Detect which cell encompasses the target text, then output its (X, Y) center coordinate. 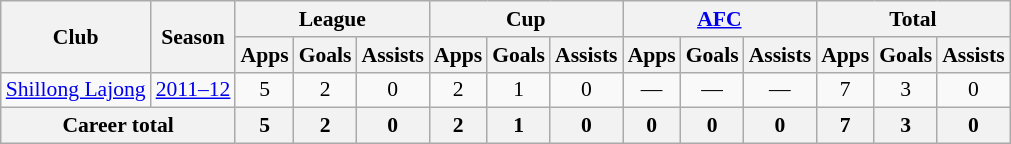
Shillong Lajong (76, 90)
Cup (526, 19)
Club (76, 36)
Total (913, 19)
2011–12 (194, 90)
Season (194, 36)
AFC (720, 19)
Career total (118, 126)
League (332, 19)
